Scan for the cell matching the given text and deliver its [x, y] coordinate at center. 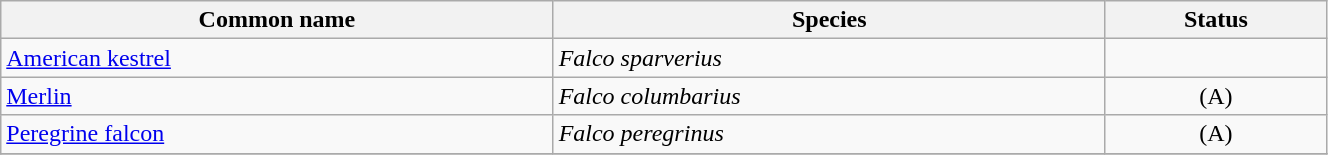
Species [829, 20]
Peregrine falcon [277, 134]
Status [1216, 20]
Falco peregrinus [829, 134]
Falco sparverius [829, 58]
Common name [277, 20]
Falco columbarius [829, 96]
American kestrel [277, 58]
Merlin [277, 96]
